Provide the (X, Y) coordinate of the cell's center where the given text is located.  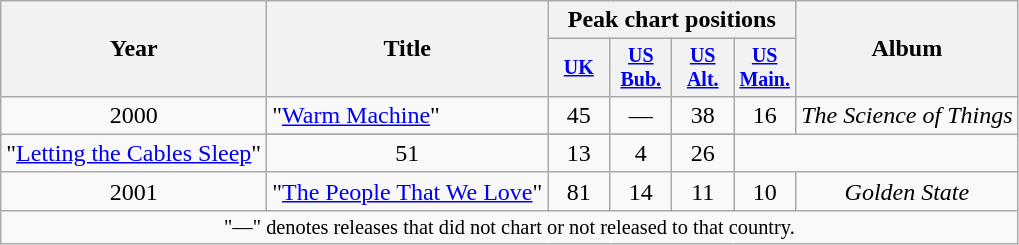
2001 (134, 191)
45 (579, 115)
USBub. (641, 68)
13 (579, 153)
51 (408, 153)
Peak chart positions (672, 20)
Year (134, 49)
— (641, 115)
UK (579, 68)
"Letting the Cables Sleep" (134, 153)
"—" denotes releases that did not chart or not released to that country. (510, 227)
81 (579, 191)
"The People That We Love" (408, 191)
Title (408, 49)
16 (765, 115)
Golden State (907, 191)
11 (703, 191)
The Science of Things (907, 115)
26 (703, 153)
14 (641, 191)
4 (641, 153)
USMain. (765, 68)
"Warm Machine" (408, 115)
Album (907, 49)
USAlt. (703, 68)
2000 (134, 115)
38 (703, 115)
10 (765, 191)
